Detect which cell encompasses the target text, then output its (X, Y) center coordinate. 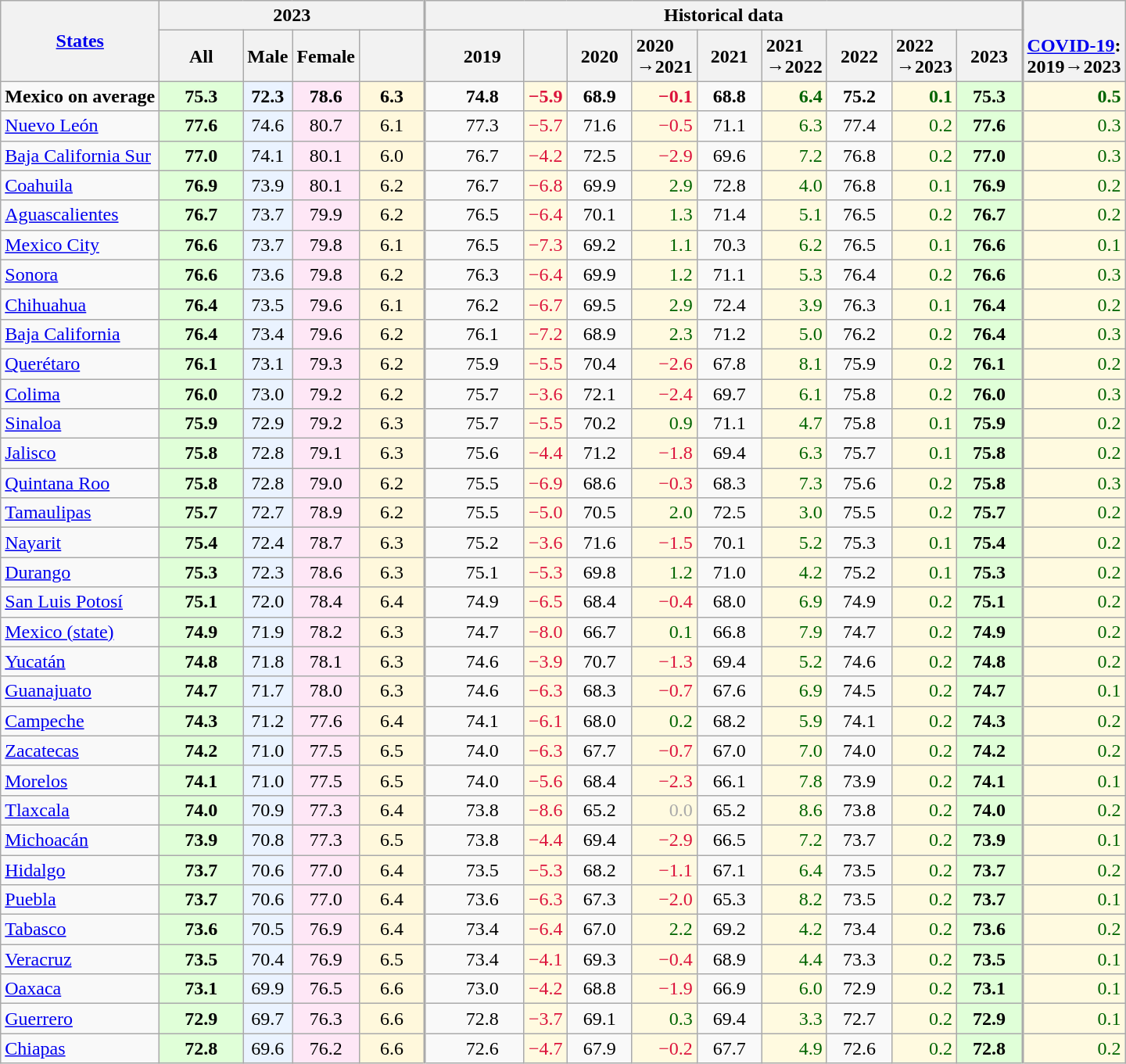
Puebla (80, 900)
78.9 (326, 513)
All (202, 56)
74.5 (859, 691)
Historical data (723, 16)
8.2 (794, 900)
Guanajuato (80, 691)
−3.9 (546, 661)
5.9 (794, 721)
−5.9 (546, 96)
7.8 (794, 780)
−1.3 (665, 661)
79.3 (326, 364)
2021 (729, 56)
−1.5 (665, 543)
States (80, 41)
0.5 (1074, 96)
−1.9 (665, 989)
7.0 (794, 751)
Mexico (state) (80, 632)
Nayarit (80, 543)
−5.0 (546, 513)
Oaxaca (80, 989)
Querétaro (80, 364)
78.2 (326, 632)
−8.0 (546, 632)
−0.2 (665, 1048)
Tamaulipas (80, 513)
70.3 (729, 245)
78.7 (326, 543)
−2.3 (665, 780)
71.9 (267, 632)
71.7 (267, 691)
−0.5 (665, 126)
67.1 (729, 870)
66.7 (599, 632)
−1.8 (665, 453)
67.3 (599, 900)
−2.6 (665, 364)
Sonora (80, 274)
66.5 (729, 840)
−6.1 (546, 721)
−6.9 (546, 483)
−3.7 (546, 1019)
Campeche (80, 721)
8.6 (794, 810)
80.7 (326, 126)
3.9 (794, 304)
71.4 (729, 215)
66.8 (729, 632)
69.5 (599, 304)
−6.8 (546, 185)
−6.5 (546, 602)
5.1 (794, 215)
1.3 (665, 215)
Tabasco (80, 930)
70.2 (599, 424)
Baja California (80, 334)
0.0 (665, 810)
69.8 (599, 572)
−0.1 (665, 96)
73.3 (859, 959)
Female (326, 56)
2020 (599, 56)
Colima (80, 393)
Nuevo León (80, 126)
COVID-19:2019→2023 (1074, 41)
−6.7 (546, 304)
2020→2021 (665, 56)
Mexico on average (80, 96)
Durango (80, 572)
1.1 (665, 245)
78.4 (326, 602)
3.0 (794, 513)
−4.1 (546, 959)
2021→2022 (794, 56)
4.4 (794, 959)
5.3 (794, 274)
4.9 (794, 1048)
Jalisco (80, 453)
2022 (859, 56)
8.1 (794, 364)
Tlaxcala (80, 810)
67.8 (729, 364)
4.7 (794, 424)
Quintana Roo (80, 483)
Male (267, 56)
Chiapas (80, 1048)
69.3 (599, 959)
Coahuila (80, 185)
0.9 (665, 424)
Michoacán (80, 840)
70.7 (599, 661)
Aguascalientes (80, 215)
5.0 (794, 334)
7.3 (794, 483)
−7.3 (546, 245)
Hidalgo (80, 870)
66.9 (729, 989)
77.4 (859, 126)
78.0 (326, 691)
79.1 (326, 453)
4.0 (794, 185)
Guerrero (80, 1019)
2.2 (665, 930)
−0.3 (665, 483)
79.9 (326, 215)
Chihuahua (80, 304)
Sinaloa (80, 424)
71.8 (267, 661)
Yucatán (80, 661)
−8.6 (546, 810)
68.6 (599, 483)
San Luis Potosí (80, 602)
72.0 (267, 602)
−5.7 (546, 126)
2022→2023 (924, 56)
70.8 (267, 840)
2019 (474, 56)
−2.4 (665, 393)
Morelos (80, 780)
79.0 (326, 483)
−4.7 (546, 1048)
70.9 (267, 810)
−5.6 (546, 780)
66.1 (729, 780)
72.1 (599, 393)
65.3 (729, 900)
67.6 (729, 691)
−1.1 (665, 870)
−7.2 (546, 334)
Baja California Sur (80, 156)
2.0 (665, 513)
2.3 (665, 334)
7.9 (794, 632)
67.9 (599, 1048)
78.1 (326, 661)
Zacatecas (80, 751)
Mexico City (80, 245)
−2.0 (665, 900)
69.1 (599, 1019)
Veracruz (80, 959)
3.3 (794, 1019)
